Detect which cell encompasses the target text, then output its [x, y] center coordinate. 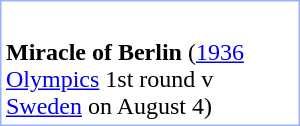
Miracle of Berlin (1936 Olympics 1st round v Sweden on August 4) [150, 80]
